Identify which cell holds the provided text, then report its (x, y) central coordinate. 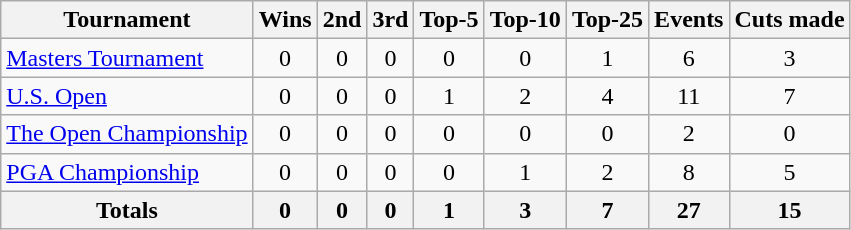
Tournament (127, 20)
5 (790, 172)
4 (607, 96)
The Open Championship (127, 134)
6 (689, 58)
Wins (285, 20)
8 (689, 172)
Top-25 (607, 20)
Totals (127, 210)
Top-10 (525, 20)
3rd (390, 20)
11 (689, 96)
27 (689, 210)
2nd (342, 20)
Cuts made (790, 20)
Masters Tournament (127, 58)
U.S. Open (127, 96)
15 (790, 210)
Top-5 (449, 20)
Events (689, 20)
PGA Championship (127, 172)
